From the cell containing the given text, extract its center point as (x, y) coordinate. 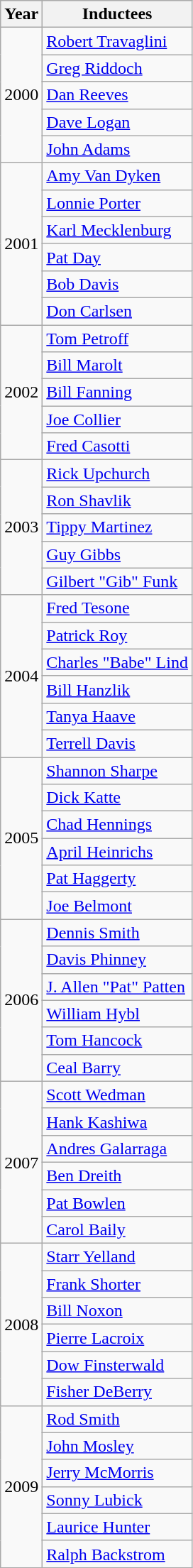
Bill Hanzlik (118, 689)
Terrell Davis (118, 743)
Dave Logan (118, 122)
Carol Baily (118, 1230)
2004 (21, 676)
Dick Katte (118, 798)
Pat Bowlen (118, 1203)
Joe Collier (118, 420)
Fisher DeBerry (118, 1392)
Bill Marolt (118, 366)
Sonny Lubick (118, 1500)
Greg Riddoch (118, 68)
Shannon Sharpe (118, 770)
Scott Wedman (118, 1095)
2003 (21, 527)
Gilbert "Gib" Funk (118, 581)
Tanya Haave (118, 716)
April Heinrichs (118, 852)
Fred Tesone (118, 608)
Jerry McMorris (118, 1473)
2001 (21, 243)
Bill Fanning (118, 393)
Don Carlsen (118, 311)
Starr Yelland (118, 1257)
Fred Casotti (118, 446)
Rod Smith (118, 1419)
2000 (21, 95)
Ceal Barry (118, 1068)
2007 (21, 1162)
Robert Travaglini (118, 41)
John Mosley (118, 1446)
Hank Kashiwa (118, 1122)
Pat Day (118, 257)
J. Allen "Pat" Patten (118, 987)
Joe Belmont (118, 906)
Dan Reeves (118, 95)
2005 (21, 838)
2008 (21, 1325)
Pierre Lacroix (118, 1338)
2009 (21, 1486)
Bob Davis (118, 284)
Ben Dreith (118, 1175)
Laurice Hunter (118, 1527)
William Hybl (118, 1014)
Amy Van Dyken (118, 176)
Chad Hennings (118, 825)
Rick Upchurch (118, 473)
Ralph Backstrom (118, 1554)
Tom Petroff (118, 339)
2002 (21, 393)
Dow Finsterwald (118, 1365)
Tom Hancock (118, 1041)
Andres Galarraga (118, 1148)
Dennis Smith (118, 933)
Bill Noxon (118, 1311)
Frank Shorter (118, 1284)
Patrick Roy (118, 635)
Year (21, 14)
John Adams (118, 149)
Davis Phinney (118, 960)
Tippy Martinez (118, 527)
Ron Shavlik (118, 500)
Guy Gibbs (118, 554)
Charles "Babe" Lind (118, 662)
Pat Haggerty (118, 879)
Karl Mecklenburg (118, 230)
2006 (21, 1000)
Lonnie Porter (118, 203)
Inductees (118, 14)
